Pinpoint the cell where the given text exists, returning its (X, Y) midpoint coordinate. 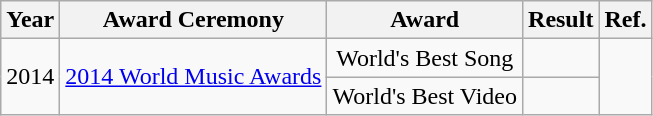
Year (30, 20)
Result (561, 20)
World's Best Song (425, 58)
Ref. (626, 20)
2014 (30, 77)
World's Best Video (425, 96)
Award Ceremony (194, 20)
Award (425, 20)
2014 World Music Awards (194, 77)
